Identify which cell holds the provided text, then report its [x, y] central coordinate. 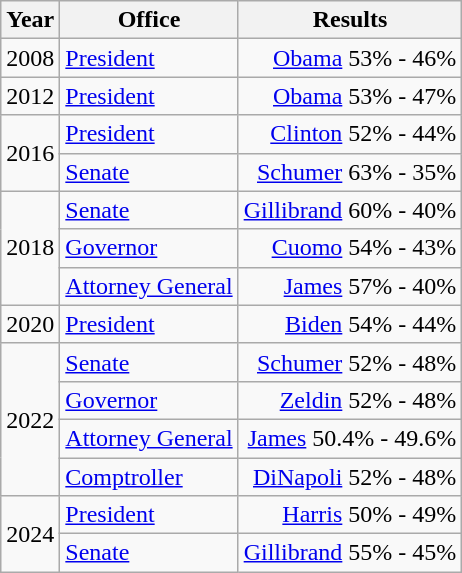
2016 [30, 153]
Cuomo 54% - 43% [350, 248]
Year [30, 20]
Schumer 52% - 48% [350, 362]
Obama 53% - 47% [350, 96]
DiNapoli 52% - 48% [350, 477]
Biden 54% - 44% [350, 324]
Results [350, 20]
Harris 50% - 49% [350, 515]
Gillibrand 55% - 45% [350, 553]
Schumer 63% - 35% [350, 172]
Comptroller [149, 477]
2008 [30, 58]
Clinton 52% - 44% [350, 134]
Gillibrand 60% - 40% [350, 210]
Obama 53% - 46% [350, 58]
2022 [30, 419]
2024 [30, 534]
2020 [30, 324]
James 57% - 40% [350, 286]
James 50.4% - 49.6% [350, 438]
2018 [30, 248]
Office [149, 20]
2012 [30, 96]
Zeldin 52% - 48% [350, 400]
